Return (x, y) of the center of cell containing provided text 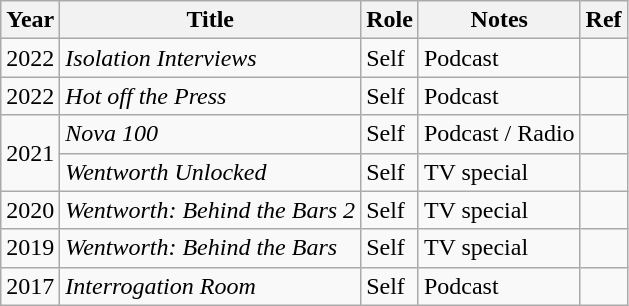
Title (210, 20)
Hot off the Press (210, 96)
Wentworth: Behind the Bars 2 (210, 210)
2021 (30, 153)
2020 (30, 210)
Wentworth: Behind the Bars (210, 248)
Role (390, 20)
Isolation Interviews (210, 58)
2017 (30, 286)
Nova 100 (210, 134)
Podcast / Radio (499, 134)
2019 (30, 248)
Notes (499, 20)
Year (30, 20)
Interrogation Room (210, 286)
Wentworth Unlocked (210, 172)
Ref (604, 20)
